Capture the cell that displays the provided text and extract its [x, y] central coordinate. 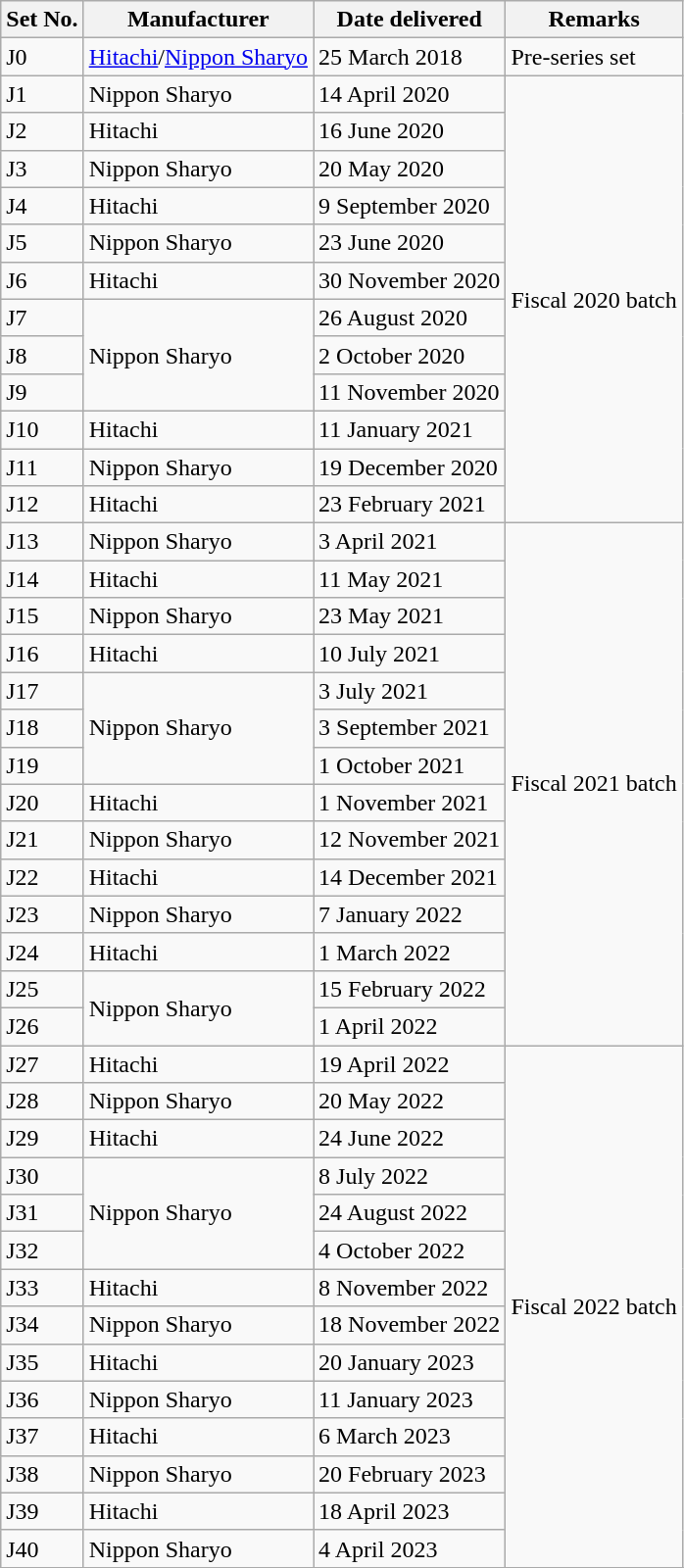
J8 [42, 355]
11 November 2020 [410, 392]
1 March 2022 [410, 952]
18 November 2022 [410, 1325]
8 July 2022 [410, 1176]
J20 [42, 803]
J21 [42, 840]
16 June 2020 [410, 131]
J26 [42, 1026]
20 May 2022 [410, 1102]
J1 [42, 94]
3 April 2021 [410, 542]
J11 [42, 467]
J7 [42, 318]
7 January 2022 [410, 914]
3 September 2021 [410, 728]
J38 [42, 1474]
4 April 2023 [410, 1548]
25 March 2018 [410, 57]
Fiscal 2021 batch [594, 784]
J32 [42, 1250]
J12 [42, 505]
Pre-series set [594, 57]
J40 [42, 1548]
19 April 2022 [410, 1063]
24 August 2022 [410, 1213]
J4 [42, 206]
J5 [42, 243]
J25 [42, 989]
Set No. [42, 20]
Fiscal 2020 batch [594, 300]
J0 [42, 57]
8 November 2022 [410, 1288]
19 December 2020 [410, 467]
4 October 2022 [410, 1250]
30 November 2020 [410, 280]
Fiscal 2022 batch [594, 1305]
6 March 2023 [410, 1437]
J18 [42, 728]
J6 [42, 280]
J27 [42, 1063]
11 May 2021 [410, 579]
J30 [42, 1176]
3 July 2021 [410, 691]
J14 [42, 579]
J28 [42, 1102]
20 January 2023 [410, 1362]
J34 [42, 1325]
2 October 2020 [410, 355]
J19 [42, 765]
12 November 2021 [410, 840]
J15 [42, 616]
J24 [42, 952]
11 January 2023 [410, 1399]
J22 [42, 877]
9 September 2020 [410, 206]
J9 [42, 392]
J33 [42, 1288]
J3 [42, 169]
1 April 2022 [410, 1026]
1 November 2021 [410, 803]
J23 [42, 914]
J16 [42, 654]
Remarks [594, 20]
J2 [42, 131]
J17 [42, 691]
Hitachi/Nippon Sharyo [198, 57]
23 June 2020 [410, 243]
23 May 2021 [410, 616]
J10 [42, 429]
J31 [42, 1213]
11 January 2021 [410, 429]
15 February 2022 [410, 989]
26 August 2020 [410, 318]
J35 [42, 1362]
10 July 2021 [410, 654]
23 February 2021 [410, 505]
J13 [42, 542]
Date delivered [410, 20]
20 May 2020 [410, 169]
Manufacturer [198, 20]
14 April 2020 [410, 94]
20 February 2023 [410, 1474]
J29 [42, 1139]
18 April 2023 [410, 1511]
1 October 2021 [410, 765]
J36 [42, 1399]
J37 [42, 1437]
14 December 2021 [410, 877]
24 June 2022 [410, 1139]
J39 [42, 1511]
